Provide the (x, y) coordinate of the cell's center where the given text is located.  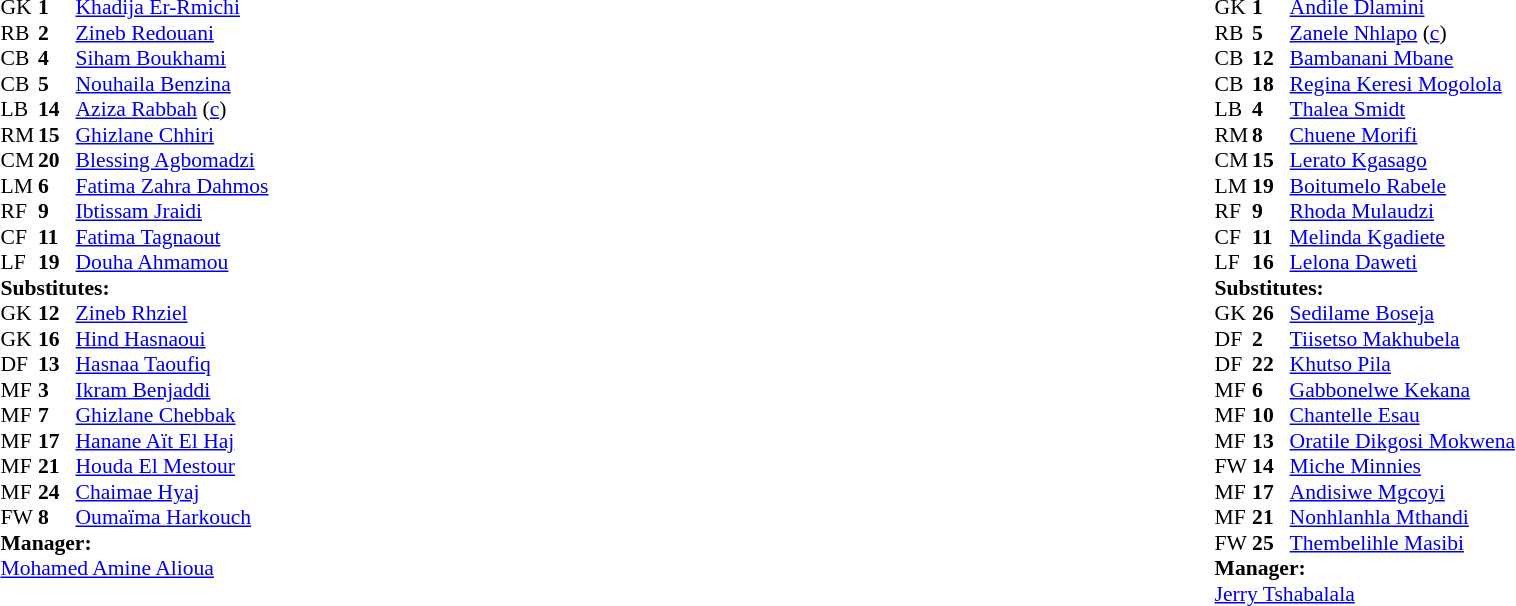
Chaimae Hyaj (172, 492)
26 (1271, 313)
10 (1271, 415)
Sedilame Boseja (1402, 313)
Lelona Daweti (1402, 263)
Fatima Zahra Dahmos (172, 186)
Lerato Kgasago (1402, 161)
18 (1271, 84)
Chantelle Esau (1402, 415)
Oumaïma Harkouch (172, 517)
Zanele Nhlapo (c) (1402, 33)
Gabbonelwe Kekana (1402, 390)
Zineb Rhziel (172, 313)
Chuene Morifi (1402, 135)
7 (57, 415)
Blessing Agbomadzi (172, 161)
Thalea Smidt (1402, 109)
Ikram Benjaddi (172, 390)
Hind Hasnaoui (172, 339)
25 (1271, 543)
Andisiwe Mgcoyi (1402, 492)
3 (57, 390)
Khutso Pila (1402, 365)
Douha Ahmamou (172, 263)
Ghizlane Chhiri (172, 135)
Rhoda Mulaudzi (1402, 211)
22 (1271, 365)
Ghizlane Chebbak (172, 415)
Nonhlanhla Mthandi (1402, 517)
20 (57, 161)
Bambanani Mbane (1402, 59)
Oratile Dikgosi Mokwena (1402, 441)
Nouhaila Benzina (172, 84)
Regina Keresi Mogolola (1402, 84)
Houda El Mestour (172, 467)
Mohamed Amine Alioua (134, 569)
Zineb Redouani (172, 33)
Thembelihle Masibi (1402, 543)
Siham Boukhami (172, 59)
Boitumelo Rabele (1402, 186)
Aziza Rabbah (c) (172, 109)
Hasnaa Taoufiq (172, 365)
Hanane Aït El Haj (172, 441)
Miche Minnies (1402, 467)
Fatima Tagnaout (172, 237)
Tiisetso Makhubela (1402, 339)
Ibtissam Jraidi (172, 211)
Melinda Kgadiete (1402, 237)
24 (57, 492)
